Find where the given text appears and provide that cell's center as (x, y) coordinate. 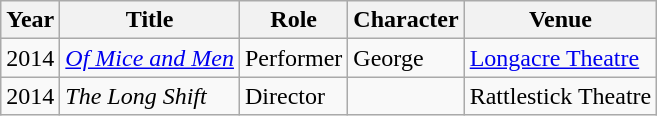
Role (293, 20)
George (406, 58)
Director (293, 96)
Character (406, 20)
Performer (293, 58)
Rattlestick Theatre (560, 96)
Venue (560, 20)
Of Mice and Men (150, 58)
The Long Shift (150, 96)
Longacre Theatre (560, 58)
Year (30, 20)
Title (150, 20)
